From the cell containing the given text, extract its center point as (x, y) coordinate. 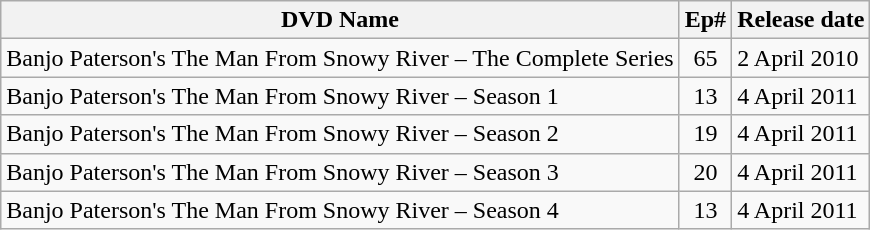
20 (705, 172)
Banjo Paterson's The Man From Snowy River – The Complete Series (340, 58)
Banjo Paterson's The Man From Snowy River – Season 3 (340, 172)
19 (705, 134)
Banjo Paterson's The Man From Snowy River – Season 2 (340, 134)
DVD Name (340, 20)
Ep# (705, 20)
Banjo Paterson's The Man From Snowy River – Season 1 (340, 96)
65 (705, 58)
Release date (801, 20)
2 April 2010 (801, 58)
Banjo Paterson's The Man From Snowy River – Season 4 (340, 210)
